Search for the cell housing the specified text and yield its (X, Y) center coordinate. 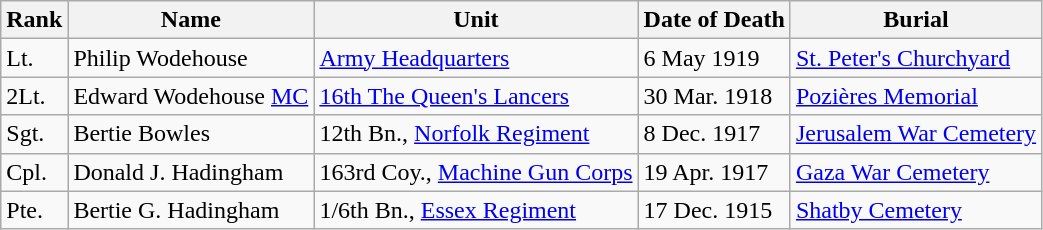
Date of Death (714, 20)
2Lt. (34, 96)
Cpl. (34, 172)
1/6th Bn., Essex Regiment (476, 210)
Sgt. (34, 134)
12th Bn., Norfolk Regiment (476, 134)
Rank (34, 20)
Pozières Memorial (916, 96)
17 Dec. 1915 (714, 210)
Burial (916, 20)
16th The Queen's Lancers (476, 96)
Unit (476, 20)
Edward Wodehouse MC (191, 96)
6 May 1919 (714, 58)
Pte. (34, 210)
St. Peter's Churchyard (916, 58)
Bertie G. Hadingham (191, 210)
8 Dec. 1917 (714, 134)
Name (191, 20)
Donald J. Hadingham (191, 172)
Shatby Cemetery (916, 210)
19 Apr. 1917 (714, 172)
Jerusalem War Cemetery (916, 134)
30 Mar. 1918 (714, 96)
Gaza War Cemetery (916, 172)
163rd Coy., Machine Gun Corps (476, 172)
Philip Wodehouse (191, 58)
Bertie Bowles (191, 134)
Lt. (34, 58)
Army Headquarters (476, 58)
